Detect which cell encompasses the target text, then output its (x, y) center coordinate. 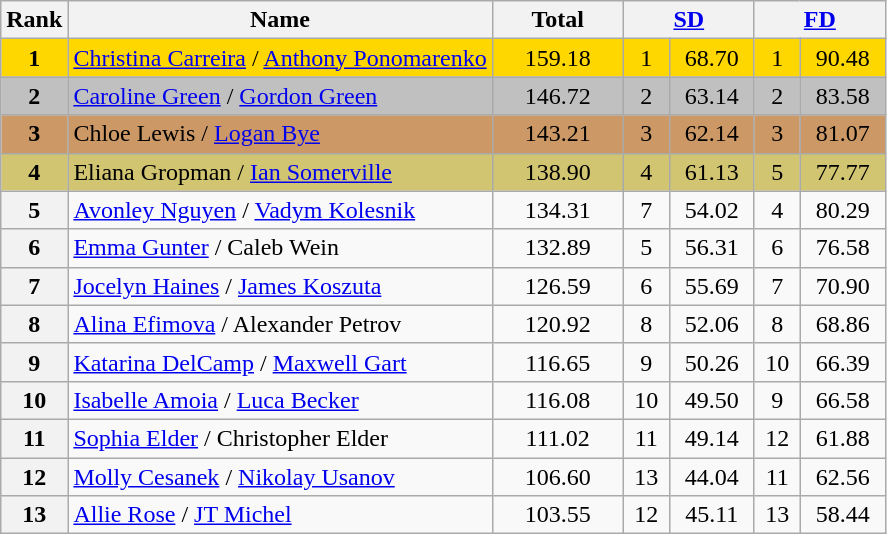
116.65 (558, 362)
49.14 (712, 438)
116.08 (558, 400)
50.26 (712, 362)
52.06 (712, 324)
106.60 (558, 477)
62.56 (842, 477)
120.92 (558, 324)
Avonley Nguyen / Vadym Kolesnik (280, 210)
68.86 (842, 324)
76.58 (842, 248)
58.44 (842, 515)
Isabelle Amoia / Luca Becker (280, 400)
Total (558, 20)
62.14 (712, 134)
61.13 (712, 172)
66.39 (842, 362)
80.29 (842, 210)
Name (280, 20)
Rank (34, 20)
49.50 (712, 400)
Katarina DelCamp / Maxwell Gart (280, 362)
Molly Cesanek / Nikolay Usanov (280, 477)
103.55 (558, 515)
61.88 (842, 438)
Allie Rose / JT Michel (280, 515)
54.02 (712, 210)
90.48 (842, 58)
146.72 (558, 96)
Sophia Elder / Christopher Elder (280, 438)
Eliana Gropman / Ian Somerville (280, 172)
111.02 (558, 438)
83.58 (842, 96)
56.31 (712, 248)
68.70 (712, 58)
66.58 (842, 400)
63.14 (712, 96)
Jocelyn Haines / James Koszuta (280, 286)
134.31 (558, 210)
Caroline Green / Gordon Green (280, 96)
77.77 (842, 172)
Christina Carreira / Anthony Ponomarenko (280, 58)
126.59 (558, 286)
81.07 (842, 134)
FD (820, 20)
Alina Efimova / Alexander Petrov (280, 324)
Chloe Lewis / Logan Bye (280, 134)
132.89 (558, 248)
159.18 (558, 58)
55.69 (712, 286)
70.90 (842, 286)
138.90 (558, 172)
143.21 (558, 134)
Emma Gunter / Caleb Wein (280, 248)
44.04 (712, 477)
SD (688, 20)
45.11 (712, 515)
